Find where the given text appears and provide that cell's center as (X, Y) coordinate. 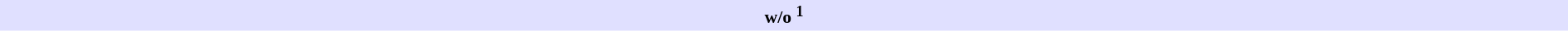
w/o 1 (784, 15)
